Output the [x, y] coordinate of the center of the cell containing the given text.  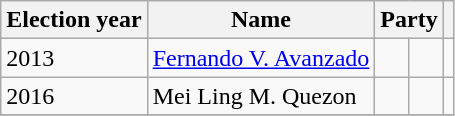
Party [409, 20]
Election year [74, 20]
Mei Ling M. Quezon [261, 96]
Name [261, 20]
Fernando V. Avanzado [261, 58]
2013 [74, 58]
2016 [74, 96]
